Return the [x, y] coordinate for the center point of the cell that contains the specified text.  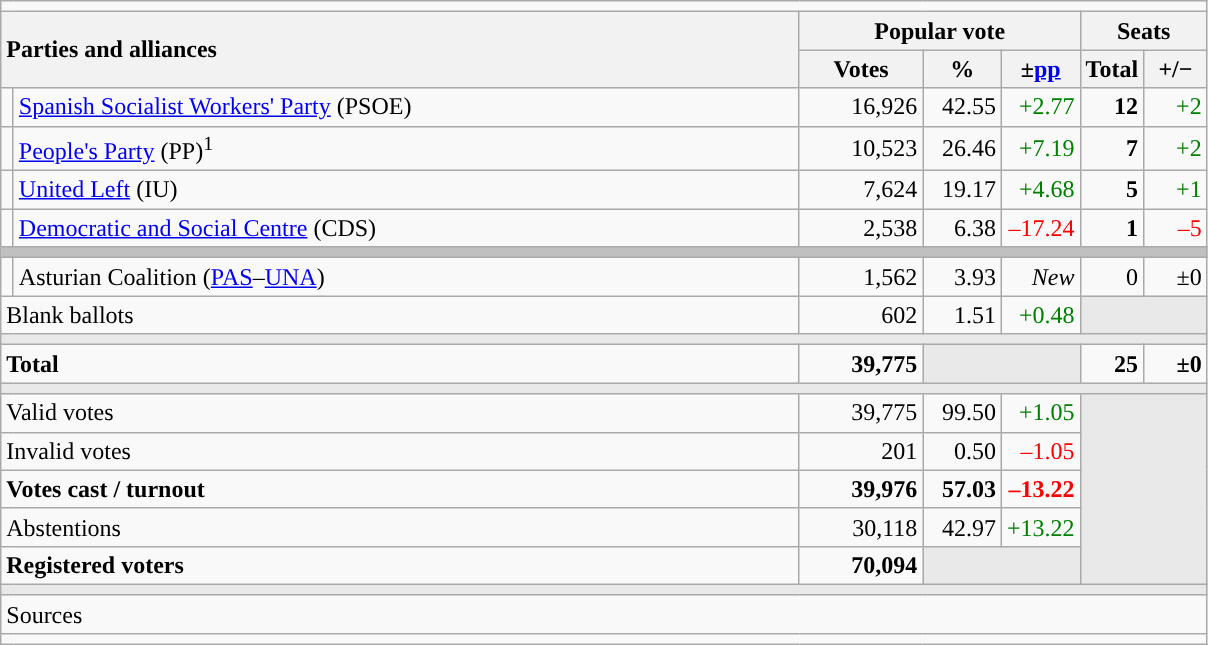
12 [1112, 107]
16,926 [861, 107]
Spanish Socialist Workers' Party (PSOE) [406, 107]
201 [861, 451]
42.55 [962, 107]
New [1040, 277]
Votes [861, 69]
People's Party (PP)1 [406, 148]
42.97 [962, 527]
–5 [1176, 228]
+0.48 [1040, 315]
26.46 [962, 148]
7 [1112, 148]
Votes cast / turnout [400, 489]
1,562 [861, 277]
+1.05 [1040, 413]
Blank ballots [400, 315]
+1 [1176, 190]
Popular vote [940, 31]
±pp [1040, 69]
–13.22 [1040, 489]
+/− [1176, 69]
25 [1112, 364]
Asturian Coalition (PAS–UNA) [406, 277]
5 [1112, 190]
+7.19 [1040, 148]
0.50 [962, 451]
3.93 [962, 277]
–17.24 [1040, 228]
Democratic and Social Centre (CDS) [406, 228]
% [962, 69]
1.51 [962, 315]
2,538 [861, 228]
Seats [1144, 31]
30,118 [861, 527]
Registered voters [400, 565]
602 [861, 315]
+2.77 [1040, 107]
+13.22 [1040, 527]
+4.68 [1040, 190]
Valid votes [400, 413]
1 [1112, 228]
99.50 [962, 413]
39,976 [861, 489]
Sources [604, 614]
57.03 [962, 489]
19.17 [962, 190]
Invalid votes [400, 451]
Abstentions [400, 527]
Parties and alliances [400, 50]
10,523 [861, 148]
7,624 [861, 190]
70,094 [861, 565]
0 [1112, 277]
6.38 [962, 228]
–1.05 [1040, 451]
United Left (IU) [406, 190]
